Capture the cell that displays the provided text and extract its (X, Y) central coordinate. 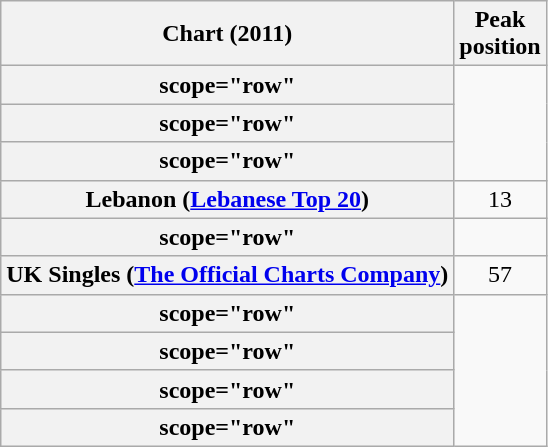
Chart (2011) (228, 34)
57 (500, 275)
Lebanon (Lebanese Top 20) (228, 199)
UK Singles (The Official Charts Company) (228, 275)
Peakposition (500, 34)
13 (500, 199)
